Locate the cell with the specified text and output its [X, Y] center coordinate. 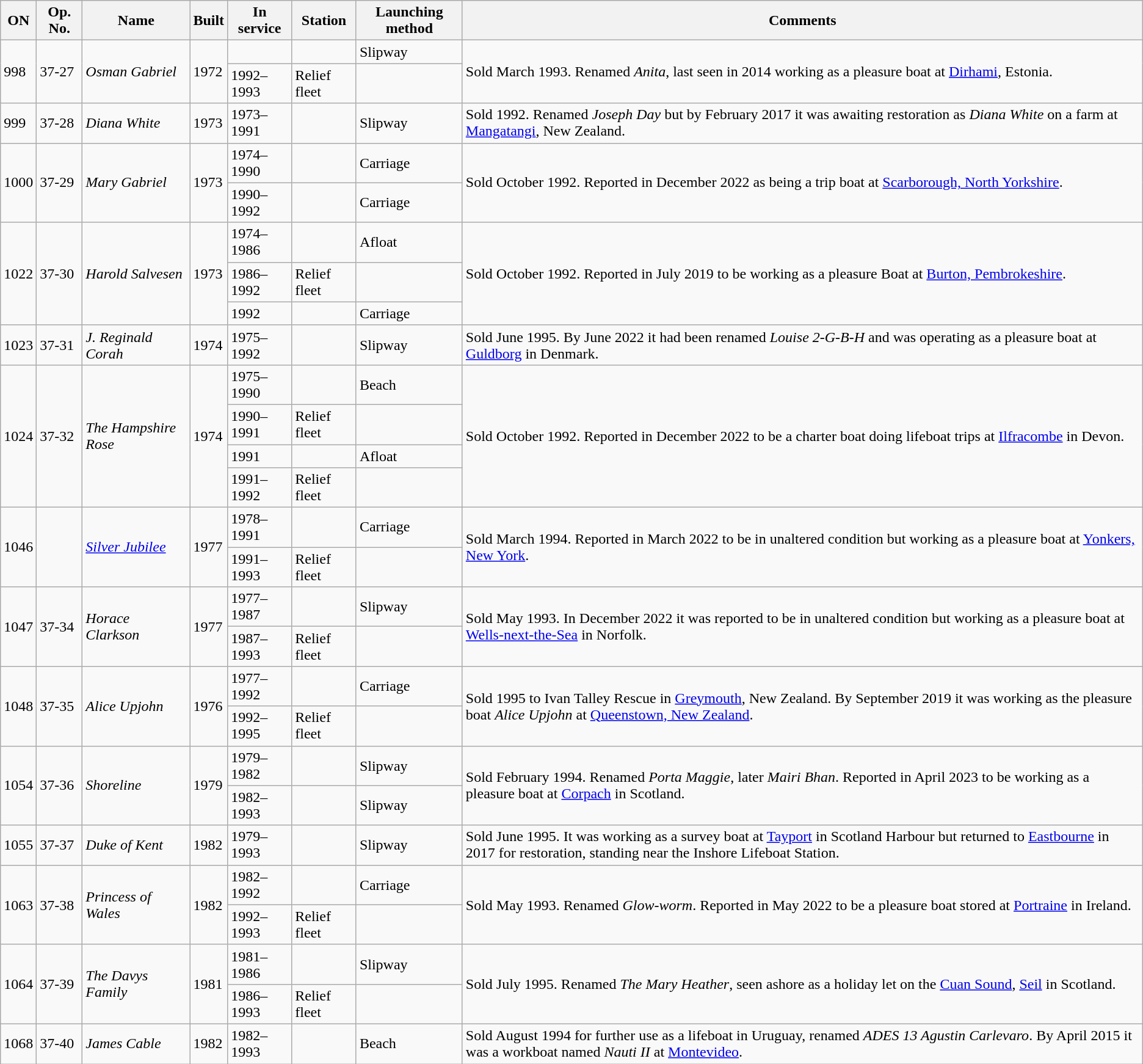
37-35 [60, 706]
1064 [18, 984]
1046 [18, 547]
1974–1990 [260, 162]
1991–1992 [260, 487]
Sold February 1994. Renamed Porta Maggie, later Mairi Bhan. Reported in April 2023 to be working as a pleasure boat at Corpach in Scotland. [802, 785]
1054 [18, 785]
Sold June 1995. By June 2022 it had been renamed Louise 2-G-B-H and was operating as a pleasure boat at Guldborg in Denmark. [802, 344]
1992 [260, 313]
1991–1993 [260, 567]
Sold March 1993. Renamed Anita, last seen in 2014 working as a pleasure boat at Dirhami, Estonia. [802, 72]
In service [260, 21]
Sold October 1992. Reported in December 2022 to be a charter boat doing lifeboat trips at Ilfracombe in Devon. [802, 436]
37-29 [60, 183]
1981–1986 [260, 964]
Sold October 1992. Reported in December 2022 as being a trip boat at Scarborough, North Yorkshire. [802, 183]
1990–1992 [260, 203]
1979 [209, 785]
1979–1982 [260, 766]
Princess of Wales [136, 905]
1981 [209, 984]
1000 [18, 183]
1977–1992 [260, 687]
1974–1986 [260, 242]
1987–1993 [260, 646]
999 [18, 123]
The Hampshire Rose [136, 436]
Silver Jubilee [136, 547]
Op. No. [60, 21]
1975–1992 [260, 344]
Sold July 1995. Renamed The Mary Heather, seen ashore as a holiday let on the Cuan Sound, Seil in Scotland. [802, 984]
Sold 1992. Renamed Joseph Day but by February 2017 it was awaiting restoration as Diana White on a farm at Mangatangi, New Zealand. [802, 123]
1992–1995 [260, 726]
Station [324, 21]
37-38 [60, 905]
Sold May 1993. In December 2022 it was reported to be in unaltered condition but working as a pleasure boat at Wells-next-the-Sea in Norfolk. [802, 627]
James Cable [136, 1043]
Shoreline [136, 785]
1979–1993 [260, 845]
37-28 [60, 123]
1976 [209, 706]
37-37 [60, 845]
1022 [18, 274]
Horace Clarkson [136, 627]
1982–1992 [260, 884]
1990–1991 [260, 424]
Comments [802, 21]
Alice Upjohn [136, 706]
Name [136, 21]
1972 [209, 72]
37-34 [60, 627]
1975–1990 [260, 385]
37-40 [60, 1043]
1986–1992 [260, 282]
Diana White [136, 123]
1023 [18, 344]
Duke of Kent [136, 845]
1048 [18, 706]
Sold March 1994. Reported in March 2022 to be in unaltered condition but working as a pleasure boat at Yonkers, New York. [802, 547]
37-36 [60, 785]
Sold October 1992. Reported in July 2019 to be working as a pleasure Boat at Burton, Pembrokeshire. [802, 274]
37-32 [60, 436]
The Davys Family [136, 984]
1063 [18, 905]
1973–1991 [260, 123]
37-30 [60, 274]
37-31 [60, 344]
1978–1991 [260, 528]
1986–1993 [260, 1004]
Osman Gabriel [136, 72]
1991 [260, 456]
Mary Gabriel [136, 183]
Built [209, 21]
1024 [18, 436]
Harold Salvesen [136, 274]
1977–1987 [260, 607]
37-27 [60, 72]
ON [18, 21]
Sold May 1993. Renamed Glow-worm. Reported in May 2022 to be a pleasure boat stored at Portraine in Ireland. [802, 905]
37-39 [60, 984]
1055 [18, 845]
Launching method [409, 21]
998 [18, 72]
1047 [18, 627]
J. Reginald Corah [136, 344]
1068 [18, 1043]
